Pinpoint the cell where the given text exists, returning its [X, Y] midpoint coordinate. 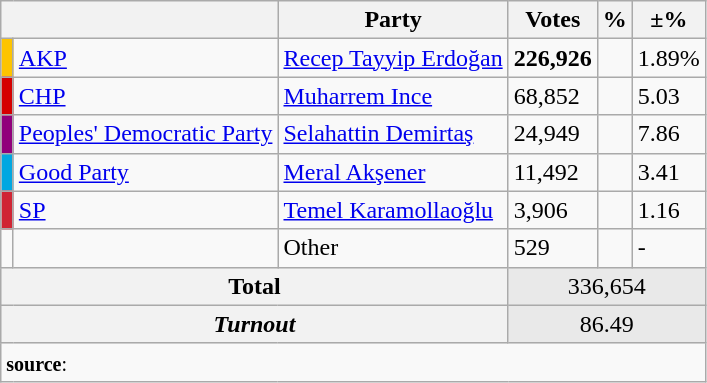
Muharrem Ince [393, 96]
1.89% [668, 58]
24,949 [552, 134]
source: [354, 362]
Temel Karamollaoğlu [393, 210]
11,492 [552, 172]
3,906 [552, 210]
Turnout [254, 324]
5.03 [668, 96]
336,654 [606, 286]
Good Party [146, 172]
3.41 [668, 172]
Selahattin Demirtaş [393, 134]
Peoples' Democratic Party [146, 134]
SP [146, 210]
68,852 [552, 96]
% [614, 20]
1.16 [668, 210]
226,926 [552, 58]
86.49 [606, 324]
Meral Akşener [393, 172]
Votes [552, 20]
Total [254, 286]
CHP [146, 96]
Recep Tayyip Erdoğan [393, 58]
- [668, 248]
AKP [146, 58]
Party [393, 20]
7.86 [668, 134]
529 [552, 248]
Other [393, 248]
±% [668, 20]
